Output the [x, y] coordinate of the center of the cell containing the given text.  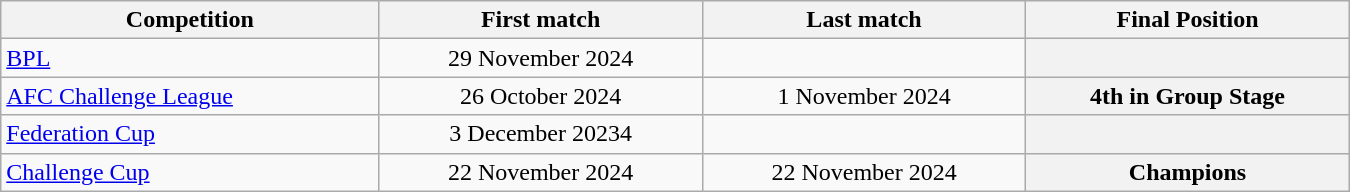
29 November 2024 [540, 58]
Competition [190, 20]
Final Position [1188, 20]
BPL [190, 58]
AFC Challenge League [190, 96]
Champions [1188, 172]
3 December 20234 [540, 134]
Challenge Cup [190, 172]
First match [540, 20]
1 November 2024 [864, 96]
26 October 2024 [540, 96]
Federation Cup [190, 134]
4th in Group Stage [1188, 96]
Last match [864, 20]
